Locate the cell with the specified text and output its (x, y) center coordinate. 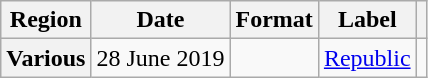
28 June 2019 (160, 58)
Format (274, 20)
Republic (367, 58)
Various (46, 58)
Region (46, 20)
Date (160, 20)
Label (367, 20)
